Find where the given text appears and provide that cell's center as [X, Y] coordinate. 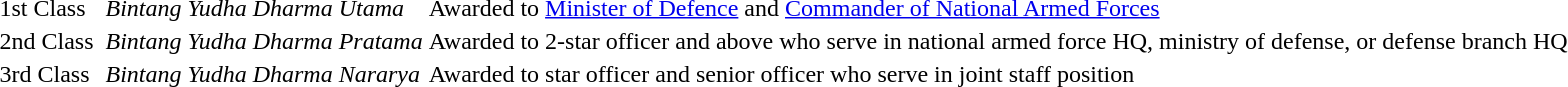
Bintang Yudha Dharma Pratama [264, 41]
